For the text-containing cell, return its midpoint in [X, Y] coordinate format. 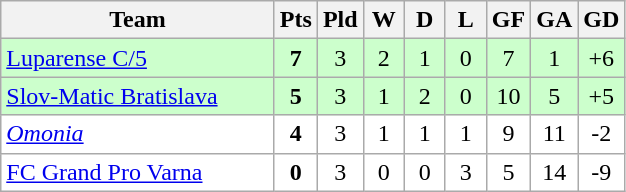
9 [508, 134]
Slov-Matic Bratislava [138, 96]
GF [508, 20]
-2 [602, 134]
11 [554, 134]
-9 [602, 172]
Omonia [138, 134]
GA [554, 20]
Luparense C/5 [138, 58]
4 [296, 134]
10 [508, 96]
Pts [296, 20]
L [466, 20]
Pld [340, 20]
Team [138, 20]
+6 [602, 58]
W [384, 20]
FC Grand Pro Varna [138, 172]
14 [554, 172]
D [424, 20]
+5 [602, 96]
GD [602, 20]
